Determine the [X, Y] coordinate at the center of the cell enclosing the given text.  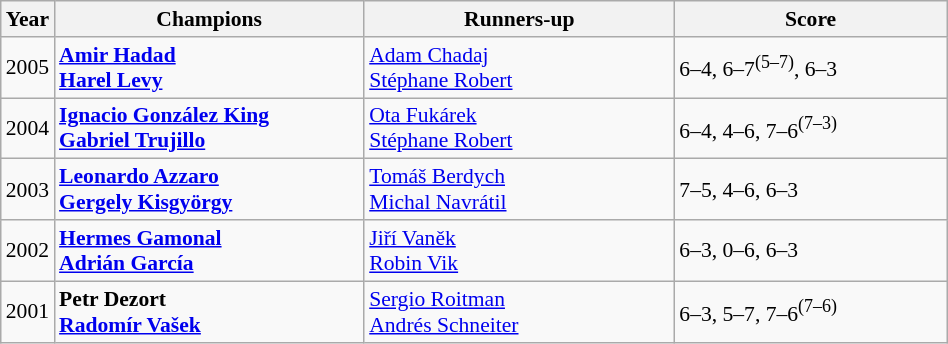
Hermes Gamonal Adrián García [209, 250]
6–4, 6–7(5–7), 6–3 [810, 68]
Adam Chadaj Stéphane Robert [519, 68]
2001 [28, 312]
2004 [28, 128]
7–5, 4–6, 6–3 [810, 190]
Jiří Vaněk Robin Vik [519, 250]
Year [28, 19]
6–4, 4–6, 7–6(7–3) [810, 128]
Score [810, 19]
Petr Dezort Radomír Vašek [209, 312]
Leonardo Azzaro Gergely Kisgyörgy [209, 190]
Amir Hadad Harel Levy [209, 68]
Ignacio González King Gabriel Trujillo [209, 128]
2002 [28, 250]
Ota Fukárek Stéphane Robert [519, 128]
Runners-up [519, 19]
2003 [28, 190]
6–3, 5–7, 7–6(7–6) [810, 312]
Champions [209, 19]
Tomáš Berdych Michal Navrátil [519, 190]
6–3, 0–6, 6–3 [810, 250]
2005 [28, 68]
Sergio Roitman Andrés Schneiter [519, 312]
